Return [x, y] of the center of cell containing provided text 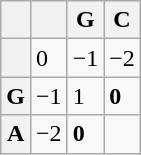
1 [86, 96]
A [16, 134]
C [122, 20]
